Extract the [x, y] coordinate from the center of the cell holding the provided text.  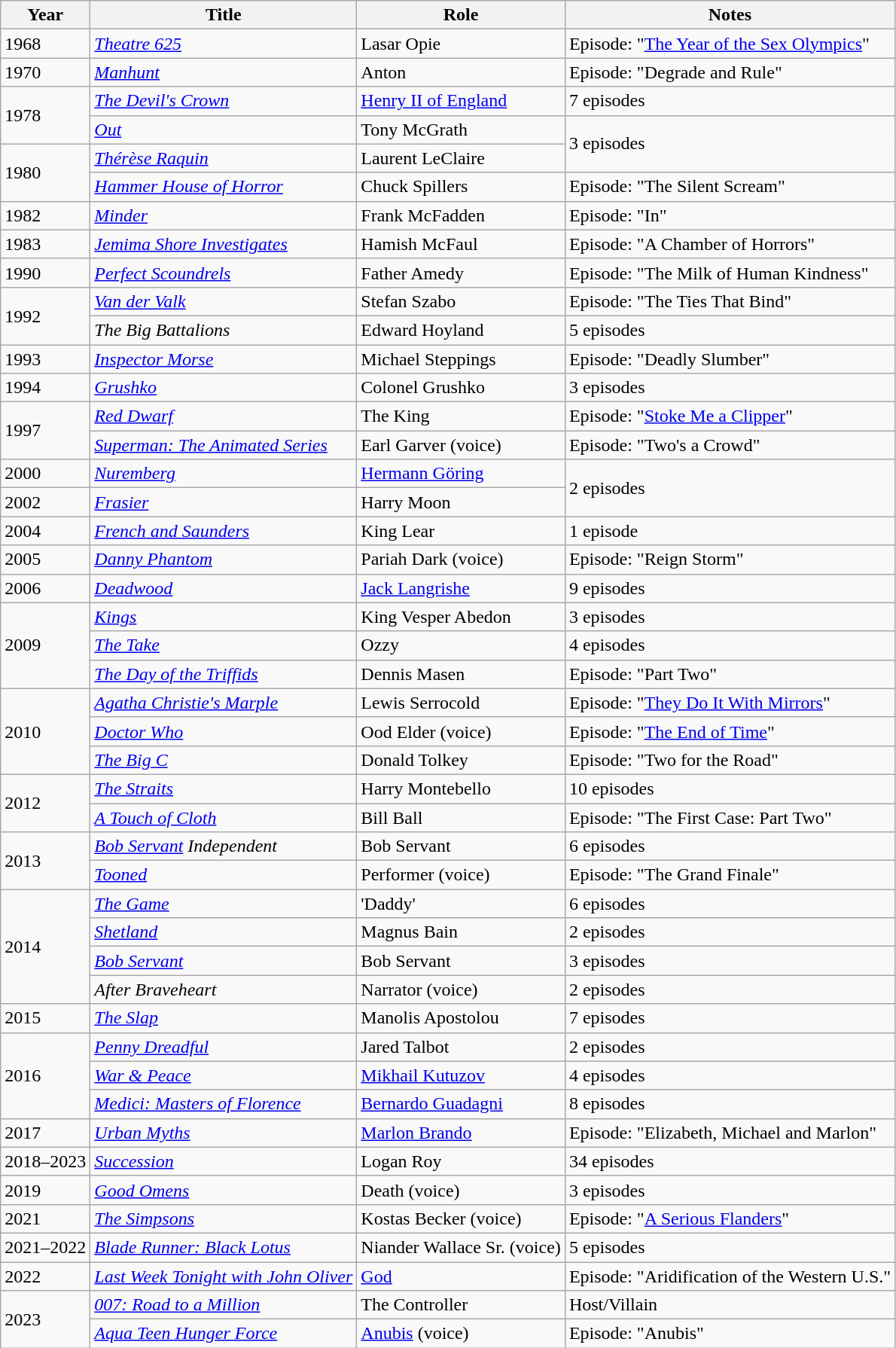
8 episodes [730, 1104]
Van der Valk [224, 301]
Inspector Morse [224, 359]
Anton [461, 72]
Pariah Dark (voice) [461, 560]
Episode: "The Milk of Human Kindness" [730, 273]
Hermann Göring [461, 474]
God [461, 1276]
2017 [45, 1133]
Episode: "A Chamber of Horrors" [730, 244]
1 episode [730, 531]
Niander Wallace Sr. (voice) [461, 1247]
Episode: "Aridification of the Western U.S." [730, 1276]
Superman: The Animated Series [224, 445]
The Day of the Triffids [224, 674]
1970 [45, 72]
Medici: Masters of Florence [224, 1104]
The Take [224, 645]
Episode: "Anubis" [730, 1334]
The King [461, 416]
Last Week Tonight with John Oliver [224, 1276]
Nuremberg [224, 474]
King Lear [461, 531]
Bernardo Guadagni [461, 1104]
2006 [45, 588]
Hammer House of Horror [224, 187]
Earl Garver (voice) [461, 445]
Chuck Spillers [461, 187]
1997 [45, 431]
Episode: "Deadly Slumber" [730, 359]
2002 [45, 502]
2000 [45, 474]
2010 [45, 731]
Out [224, 130]
Perfect Scoundrels [224, 273]
Episode: "The First Case: Part Two" [730, 817]
Laurent LeClaire [461, 158]
Logan Roy [461, 1161]
Stefan Szabo [461, 301]
Ood Elder (voice) [461, 731]
1990 [45, 273]
2021 [45, 1218]
2023 [45, 1319]
2019 [45, 1190]
French and Saunders [224, 531]
Colonel Grushko [461, 388]
Theatre 625 [224, 44]
1994 [45, 388]
Notes [730, 15]
Shetland [224, 932]
Episode: "Elizabeth, Michael and Marlon" [730, 1133]
1968 [45, 44]
Kings [224, 617]
Manhunt [224, 72]
Episode: "The Ties That Bind" [730, 301]
Minder [224, 215]
Edward Hoyland [461, 330]
2022 [45, 1276]
10 episodes [730, 788]
Episode: "The Grand Finale" [730, 875]
Penny Dreadful [224, 1047]
War & Peace [224, 1075]
Episode: "Two's a Crowd" [730, 445]
Henry II of England [461, 101]
Hamish McFaul [461, 244]
Donald Tolkey [461, 760]
Frank McFadden [461, 215]
After Braveheart [224, 990]
Ozzy [461, 645]
Deadwood [224, 588]
Title [224, 15]
The Big Battalions [224, 330]
Grushko [224, 388]
'Daddy' [461, 904]
Harry Moon [461, 502]
Jack Langrishe [461, 588]
Aqua Teen Hunger Force [224, 1334]
2014 [45, 947]
Death (voice) [461, 1190]
Jared Talbot [461, 1047]
Episode: "Stoke Me a Clipper" [730, 416]
Red Dwarf [224, 416]
Jemima Shore Investigates [224, 244]
Manolis Apostolou [461, 1018]
The Devil's Crown [224, 101]
2021–2022 [45, 1247]
Year [45, 15]
Danny Phantom [224, 560]
Episode: "A Serious Flanders" [730, 1218]
The Straits [224, 788]
Father Amedy [461, 273]
Role [461, 15]
Frasier [224, 502]
Episode: "The End of Time" [730, 731]
1980 [45, 172]
The Simpsons [224, 1218]
Episode: "Degrade and Rule" [730, 72]
Episode: "The Year of the Sex Olympics" [730, 44]
2009 [45, 645]
King Vesper Abedon [461, 617]
Good Omens [224, 1190]
Bob Servant Independent [224, 846]
Bill Ball [461, 817]
Anubis (voice) [461, 1334]
Lewis Serrocold [461, 703]
2015 [45, 1018]
Episode: "The Silent Scream" [730, 187]
2005 [45, 560]
Doctor Who [224, 731]
2018–2023 [45, 1161]
9 episodes [730, 588]
The Game [224, 904]
Episode: "Reign Storm" [730, 560]
Episode: "They Do It With Mirrors" [730, 703]
Host/Villain [730, 1305]
34 episodes [730, 1161]
Thérèse Raquin [224, 158]
2016 [45, 1075]
1992 [45, 316]
1982 [45, 215]
Mikhail Kutuzov [461, 1075]
2004 [45, 531]
1993 [45, 359]
Kostas Becker (voice) [461, 1218]
Blade Runner: Black Lotus [224, 1247]
Episode: "Two for the Road" [730, 760]
Narrator (voice) [461, 990]
2013 [45, 861]
The Big C [224, 760]
The Slap [224, 1018]
A Touch of Cloth [224, 817]
Agatha Christie's Marple [224, 703]
Performer (voice) [461, 875]
Harry Montebello [461, 788]
Episode: "In" [730, 215]
007: Road to a Million [224, 1305]
Episode: "Part Two" [730, 674]
Lasar Opie [461, 44]
1983 [45, 244]
Marlon Brando [461, 1133]
Urban Myths [224, 1133]
1978 [45, 115]
Magnus Bain [461, 932]
Tony McGrath [461, 130]
2012 [45, 803]
Tooned [224, 875]
Dennis Masen [461, 674]
Michael Steppings [461, 359]
The Controller [461, 1305]
Succession [224, 1161]
